Return the [X, Y] coordinate for the center point of the cell that contains the specified text.  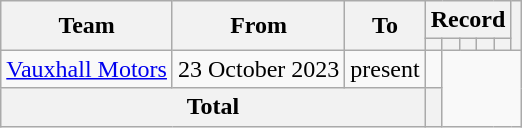
Record [468, 20]
To [385, 26]
Team [87, 26]
Total [213, 107]
present [385, 69]
Vauxhall Motors [87, 69]
23 October 2023 [258, 69]
From [258, 26]
